Locate the cell with the specified text and output its (x, y) center coordinate. 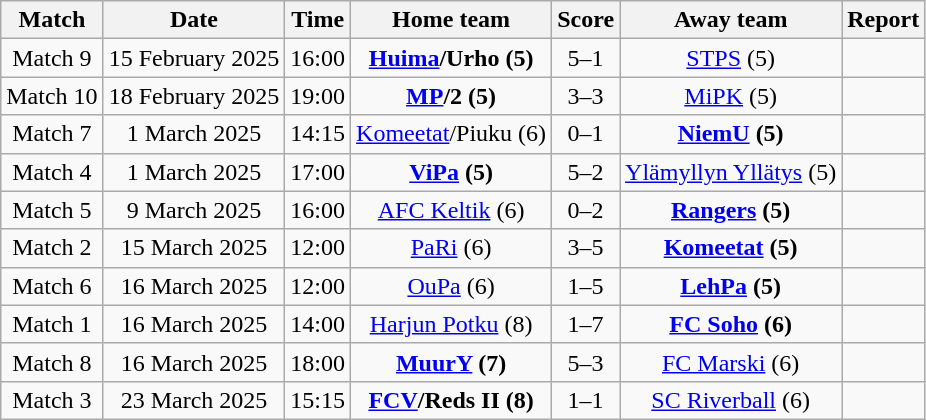
MiPK (5) (731, 96)
0–2 (586, 210)
19:00 (318, 96)
FC Soho (6) (731, 324)
Match 3 (52, 400)
Away team (731, 20)
MP/2 (5) (452, 96)
Match 6 (52, 286)
FCV/Reds II (8) (452, 400)
Report (884, 20)
Score (586, 20)
1–7 (586, 324)
Komeetat (5) (731, 248)
SC Riverball (6) (731, 400)
Komeetat/Piuku (6) (452, 134)
Match 5 (52, 210)
Rangers (5) (731, 210)
15 March 2025 (194, 248)
23 March 2025 (194, 400)
0–1 (586, 134)
Harjun Potku (8) (452, 324)
5–2 (586, 172)
Match 8 (52, 362)
NiemU (5) (731, 134)
1–5 (586, 286)
Match 9 (52, 58)
ViPa (5) (452, 172)
PaRi (6) (452, 248)
15 February 2025 (194, 58)
LehPa (5) (731, 286)
Match (52, 20)
18:00 (318, 362)
14:00 (318, 324)
Match 10 (52, 96)
Match 7 (52, 134)
5–1 (586, 58)
AFC Keltik (6) (452, 210)
14:15 (318, 134)
MuurY (7) (452, 362)
Time (318, 20)
Home team (452, 20)
Huima/Urho (5) (452, 58)
3–5 (586, 248)
17:00 (318, 172)
Date (194, 20)
Match 2 (52, 248)
Match 1 (52, 324)
STPS (5) (731, 58)
15:15 (318, 400)
5–3 (586, 362)
Match 4 (52, 172)
18 February 2025 (194, 96)
Ylämyllyn Yllätys (5) (731, 172)
9 March 2025 (194, 210)
1–1 (586, 400)
OuPa (6) (452, 286)
3–3 (586, 96)
FC Marski (6) (731, 362)
